Locate the cell with the specified text and output its (x, y) center coordinate. 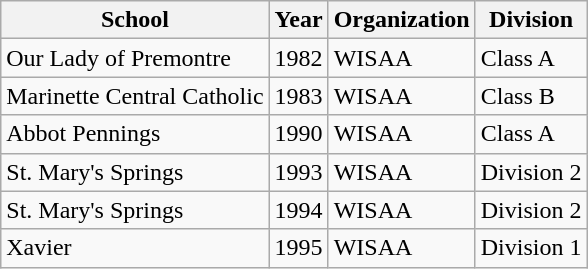
School (135, 20)
Division 1 (531, 248)
Xavier (135, 248)
Year (298, 20)
Marinette Central Catholic (135, 96)
1983 (298, 96)
Our Lady of Premontre (135, 58)
Division (531, 20)
1982 (298, 58)
Abbot Pennings (135, 134)
1995 (298, 248)
1994 (298, 210)
Class B (531, 96)
1993 (298, 172)
1990 (298, 134)
Organization (402, 20)
